Capture the cell that displays the provided text and extract its [x, y] central coordinate. 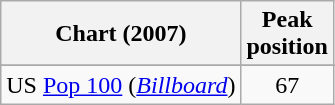
67 [287, 85]
Chart (2007) [121, 34]
Peakposition [287, 34]
US Pop 100 (Billboard) [121, 85]
